Search for the cell housing the specified text and yield its [X, Y] center coordinate. 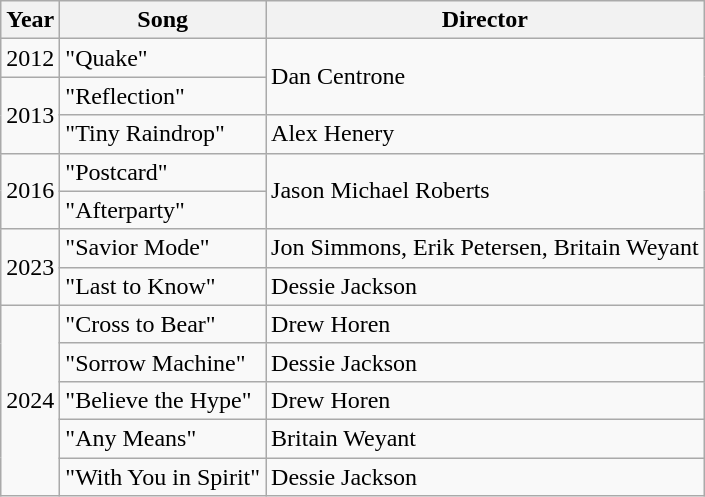
2024 [30, 400]
"Savior Mode" [163, 248]
"Last to Know" [163, 286]
2013 [30, 115]
Song [163, 20]
"Quake" [163, 58]
"Reflection" [163, 96]
"Tiny Raindrop" [163, 134]
"Afterparty" [163, 210]
2016 [30, 191]
"Sorrow Machine" [163, 362]
Jon Simmons, Erik Petersen, Britain Weyant [486, 248]
Britain Weyant [486, 438]
"Postcard" [163, 172]
Director [486, 20]
Year [30, 20]
Dan Centrone [486, 77]
Alex Henery [486, 134]
"Any Means" [163, 438]
2012 [30, 58]
2023 [30, 267]
"Believe the Hype" [163, 400]
"With You in Spirit" [163, 477]
"Cross to Bear" [163, 324]
Jason Michael Roberts [486, 191]
